From the cell containing the given text, extract its center point as [X, Y] coordinate. 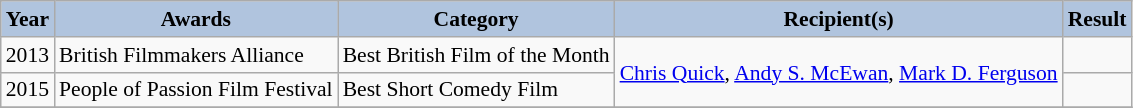
Best Short Comedy Film [476, 90]
Awards [196, 19]
People of Passion Film Festival [196, 90]
Chris Quick, Andy S. McEwan, Mark D. Ferguson [839, 72]
Category [476, 19]
British Filmmakers Alliance [196, 55]
Recipient(s) [839, 19]
Result [1098, 19]
Year [28, 19]
2015 [28, 90]
2013 [28, 55]
Best British Film of the Month [476, 55]
